Return the [x, y] coordinate for the center point of the cell that contains the specified text.  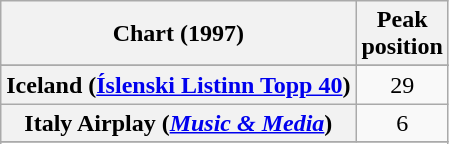
Peakposition [402, 34]
29 [402, 85]
Iceland (Íslenski Listinn Topp 40) [178, 85]
6 [402, 123]
Italy Airplay (Music & Media) [178, 123]
Chart (1997) [178, 34]
